Determine the [X, Y] coordinate at the center of the cell enclosing the given text.  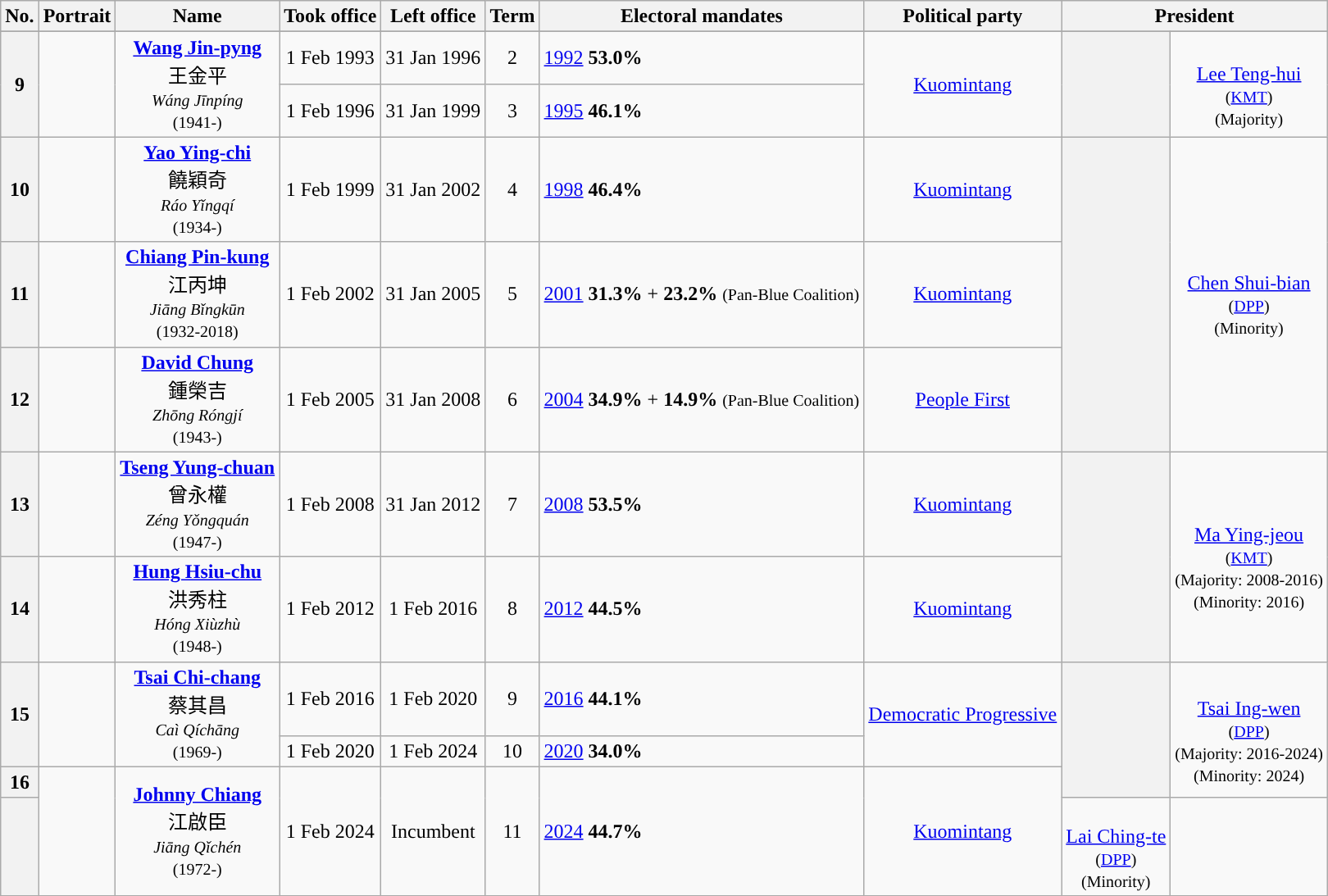
2 [512, 58]
31 Jan 2012 [433, 504]
David Chung鍾榮吉Zhōng Róngjí(1943-) [198, 399]
1 Feb 2005 [330, 399]
8 [512, 609]
4 [512, 189]
Chiang Pin-kung江丙坤Jiāng Bǐngkūn(1932-2018) [198, 294]
5 [512, 294]
13 [20, 504]
Chen Shui-bian(DPP)(Minority) [1249, 294]
31 Jan 2005 [433, 294]
2001 31.3% + 23.2% (Pan-Blue Coalition) [702, 294]
Term [512, 16]
1 Feb 1993 [330, 58]
Electoral mandates [702, 16]
6 [512, 399]
Tseng Yung-chuan曾永權Zéng Yǒngquán(1947-) [198, 504]
Took office [330, 16]
31 Jan 1999 [433, 111]
1 Feb 1996 [330, 111]
2020 34.0% [702, 751]
1992 53.0% [702, 58]
Name [198, 16]
2012 44.5% [702, 609]
Incumbent [433, 831]
12 [20, 399]
Hung Hsiu-chu洪秀柱Hóng Xiùzhù(1948-) [198, 609]
1 Feb 2012 [330, 609]
31 Jan 1996 [433, 58]
1998 46.4% [702, 189]
Portrait [77, 16]
31 Jan 2002 [433, 189]
14 [20, 609]
Lai Ching-te(DPP)(Minority) [1117, 846]
31 Jan 2008 [433, 399]
2024 44.7% [702, 831]
Lee Teng-hui(KMT)(Majority) [1249, 84]
1 Feb 1999 [330, 189]
1995 46.1% [702, 111]
Tsai Chi-chang蔡其昌Caì Qíchāng(1969-) [198, 714]
Political party [962, 16]
15 [20, 714]
7 [512, 504]
Left office [433, 16]
No. [20, 16]
16 [20, 782]
Tsai Ing-wen(DPP)(Majority: 2016-2024)(Minority: 2024) [1249, 730]
Ma Ying-jeou(KMT)(Majority: 2008-2016)(Minority: 2016) [1249, 557]
Johnny Chiang江啟臣Jiāng Qǐchén(1972-) [198, 831]
Democratic Progressive [962, 714]
People First [962, 399]
Yao Ying-chi饒穎奇Ráo Yǐngqí(1934-) [198, 189]
2008 53.5% [702, 504]
2016 44.1% [702, 698]
1 Feb 2002 [330, 294]
Wang Jin-pyng王金平Wáng Jīnpíng(1941-) [198, 84]
2004 34.9% + 14.9% (Pan-Blue Coalition) [702, 399]
President [1195, 16]
1 Feb 2008 [330, 504]
3 [512, 111]
